From the cell containing the given text, extract its center point as [X, Y] coordinate. 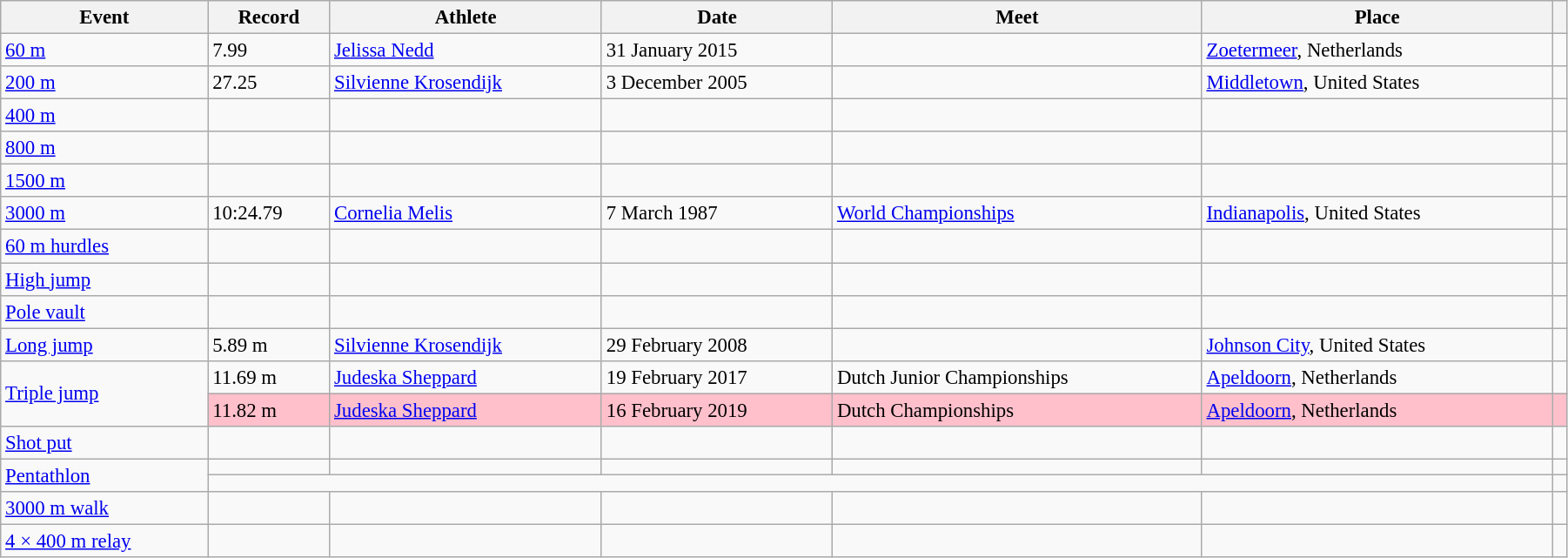
Middletown, United States [1377, 83]
Long jump [104, 345]
3000 m walk [104, 508]
27.25 [269, 83]
11.69 m [269, 377]
Cornelia Melis [466, 213]
19 February 2017 [717, 377]
Athlete [466, 17]
3 December 2005 [717, 83]
Pole vault [104, 312]
High jump [104, 279]
Record [269, 17]
200 m [104, 83]
Jelissa Nedd [466, 50]
Pentathlon [104, 475]
Johnson City, United States [1377, 345]
29 February 2008 [717, 345]
7.99 [269, 50]
16 February 2019 [717, 410]
3000 m [104, 213]
60 m [104, 50]
10:24.79 [269, 213]
Event [104, 17]
400 m [104, 116]
1500 m [104, 181]
Dutch Championships [1018, 410]
Place [1377, 17]
11.82 m [269, 410]
7 March 1987 [717, 213]
Meet [1018, 17]
800 m [104, 148]
Triple jump [104, 393]
World Championships [1018, 213]
4 × 400 m relay [104, 541]
Dutch Junior Championships [1018, 377]
60 m hurdles [104, 246]
Zoetermeer, Netherlands [1377, 50]
Date [717, 17]
31 January 2015 [717, 50]
Indianapolis, United States [1377, 213]
Shot put [104, 443]
5.89 m [269, 345]
